Return the (X, Y) coordinate for the center point of the cell that contains the specified text.  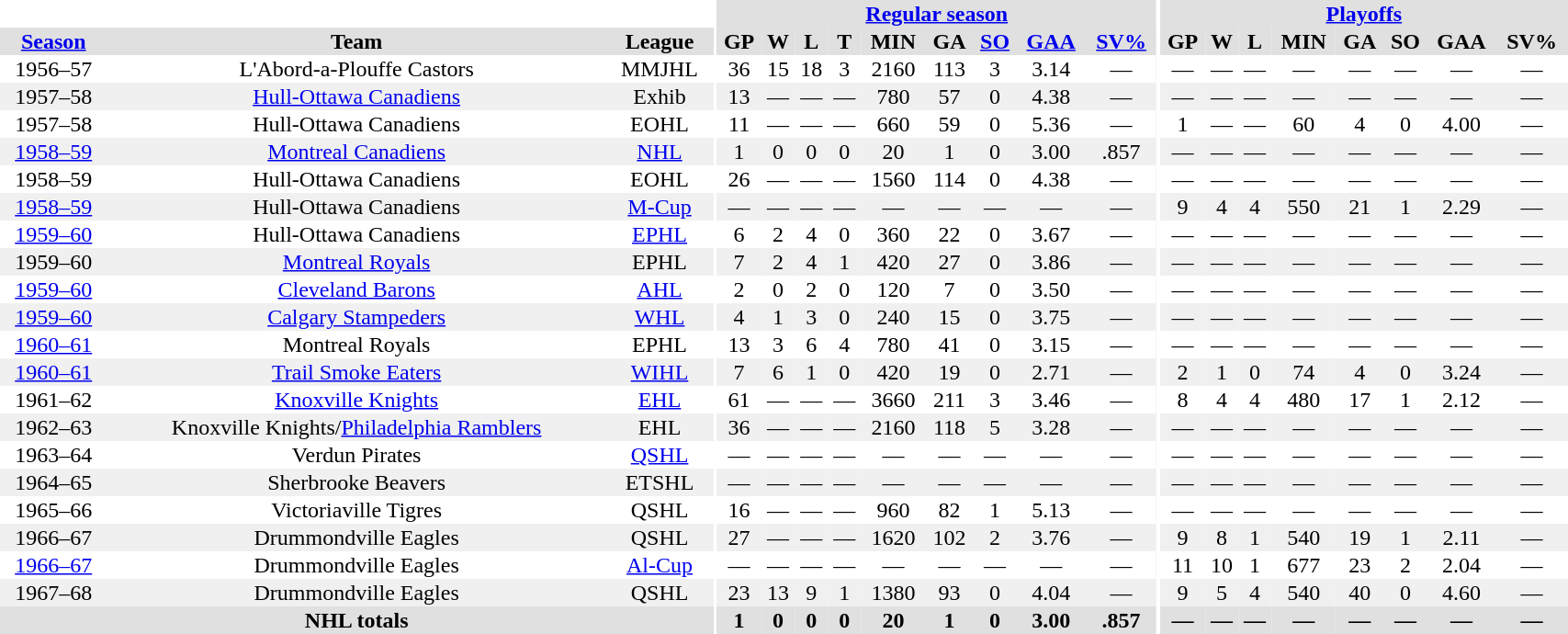
240 (893, 317)
Victoriaville Tigres (356, 510)
AHL (660, 289)
1560 (893, 179)
L'Abord-a-Plouffe Castors (356, 69)
3.75 (1051, 317)
82 (949, 510)
3.67 (1051, 234)
93 (949, 593)
960 (893, 510)
3.24 (1461, 372)
Trail Smoke Eaters (356, 372)
WIHL (660, 372)
Team (356, 41)
660 (893, 124)
26 (739, 179)
1964–65 (53, 482)
5.36 (1051, 124)
61 (739, 400)
40 (1359, 593)
114 (949, 179)
Montreal Canadiens (356, 152)
Season (53, 41)
4.04 (1051, 593)
3.15 (1051, 345)
41 (949, 345)
17 (1359, 400)
480 (1303, 400)
120 (893, 289)
1380 (893, 593)
22 (949, 234)
ETSHL (660, 482)
10 (1222, 565)
Cleveland Barons (356, 289)
550 (1303, 207)
Regular season (937, 14)
WHL (660, 317)
118 (949, 427)
Knoxville Knights (356, 400)
1956–57 (53, 69)
5.13 (1051, 510)
102 (949, 538)
Calgary Stampeders (356, 317)
2.11 (1461, 538)
21 (1359, 207)
2.04 (1461, 565)
74 (1303, 372)
Sherbrooke Beavers (356, 482)
113 (949, 69)
1963–64 (53, 455)
360 (893, 234)
2.29 (1461, 207)
3.86 (1051, 262)
57 (949, 96)
4.00 (1461, 124)
Al-Cup (660, 565)
Exhib (660, 96)
60 (1303, 124)
1962–63 (53, 427)
3.28 (1051, 427)
2.12 (1461, 400)
Knoxville Knights/Philadelphia Ramblers (356, 427)
1961–62 (53, 400)
3.76 (1051, 538)
1965–66 (53, 510)
59 (949, 124)
4.60 (1461, 593)
1620 (893, 538)
211 (949, 400)
T (844, 41)
3.14 (1051, 69)
Playoffs (1363, 14)
MMJHL (660, 69)
3.46 (1051, 400)
2.71 (1051, 372)
3660 (893, 400)
677 (1303, 565)
3.50 (1051, 289)
NHL totals (356, 620)
M-Cup (660, 207)
18 (811, 69)
Verdun Pirates (356, 455)
League (660, 41)
NHL (660, 152)
16 (739, 510)
1967–68 (53, 593)
